Return [X, Y] of the center of cell containing provided text 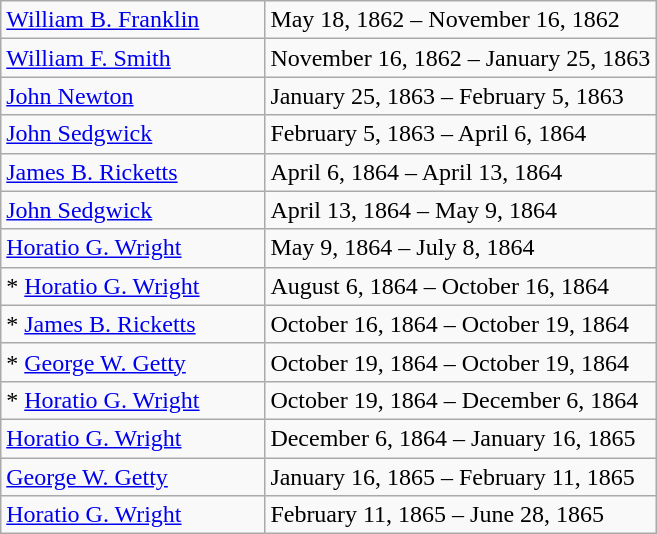
George W. Getty [133, 477]
April 6, 1864 – April 13, 1864 [460, 172]
November 16, 1862 – January 25, 1863 [460, 58]
William F. Smith [133, 58]
October 19, 1864 – October 19, 1864 [460, 362]
January 25, 1863 – February 5, 1863 [460, 96]
May 9, 1864 – July 8, 1864 [460, 248]
August 6, 1864 – October 16, 1864 [460, 286]
April 13, 1864 – May 9, 1864 [460, 210]
William B. Franklin [133, 20]
* George W. Getty [133, 362]
December 6, 1864 – January 16, 1865 [460, 438]
October 19, 1864 – December 6, 1864 [460, 400]
January 16, 1865 – February 11, 1865 [460, 477]
John Newton [133, 96]
October 16, 1864 – October 19, 1864 [460, 324]
February 11, 1865 – June 28, 1865 [460, 515]
May 18, 1862 – November 16, 1862 [460, 20]
James B. Ricketts [133, 172]
February 5, 1863 – April 6, 1864 [460, 134]
* James B. Ricketts [133, 324]
